Return (x, y) of the center of cell containing provided text 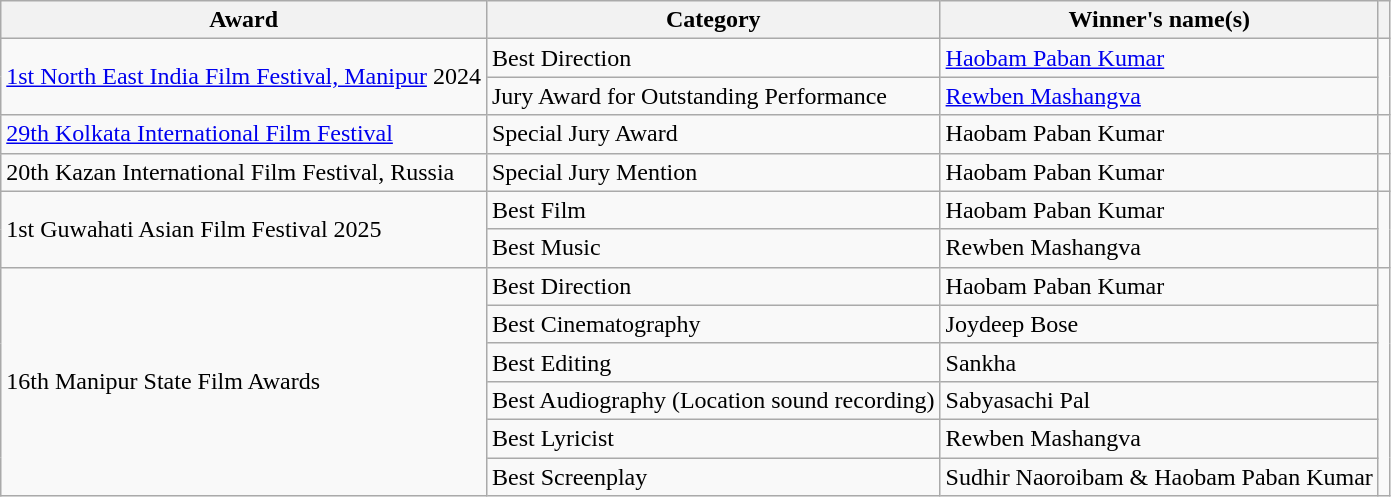
Best Music (713, 248)
Best Audiography (Location sound recording) (713, 400)
Sankha (1159, 362)
Special Jury Mention (713, 172)
Best Editing (713, 362)
Winner's name(s) (1159, 20)
16th Manipur State Film Awards (244, 381)
Best Cinematography (713, 324)
20th Kazan International Film Festival, Russia (244, 172)
1st Guwahati Asian Film Festival 2025 (244, 229)
Best Lyricist (713, 438)
Joydeep Bose (1159, 324)
Best Film (713, 210)
29th Kolkata International Film Festival (244, 134)
Sabyasachi Pal (1159, 400)
Category (713, 20)
Best Screenplay (713, 477)
Special Jury Award (713, 134)
Award (244, 20)
Jury Award for Outstanding Performance (713, 96)
Sudhir Naoroibam & Haobam Paban Kumar (1159, 477)
1st North East India Film Festival, Manipur 2024 (244, 77)
